Locate the cell with the specified text and output its [x, y] center coordinate. 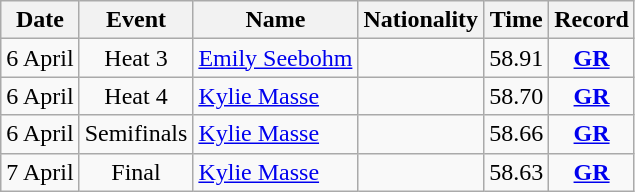
58.63 [516, 172]
58.91 [516, 58]
Date [40, 20]
58.66 [516, 134]
58.70 [516, 96]
Final [136, 172]
Heat 4 [136, 96]
Event [136, 20]
Heat 3 [136, 58]
7 April [40, 172]
Emily Seebohm [276, 58]
Time [516, 20]
Semifinals [136, 134]
Nationality [421, 20]
Name [276, 20]
Record [592, 20]
